Scan for the cell matching the given text and deliver its [x, y] coordinate at center. 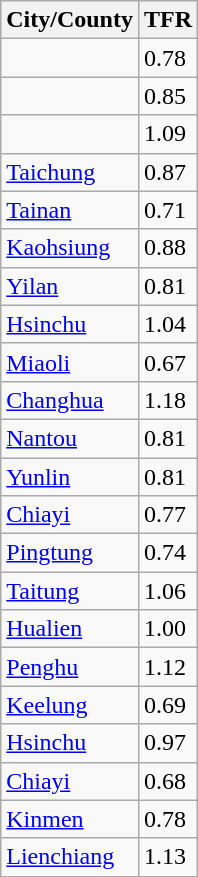
Lienchiang [70, 857]
0.67 [168, 362]
Kinmen [70, 819]
Hualien [70, 629]
Taichung [70, 172]
Kaohsiung [70, 248]
Keelung [70, 705]
0.71 [168, 210]
Taitung [70, 591]
0.85 [168, 96]
0.97 [168, 743]
City/County [70, 20]
Yilan [70, 286]
1.12 [168, 667]
0.88 [168, 248]
0.74 [168, 553]
Penghu [70, 667]
1.09 [168, 134]
TFR [168, 20]
0.69 [168, 705]
Yunlin [70, 477]
0.77 [168, 515]
Nantou [70, 438]
1.04 [168, 324]
1.18 [168, 400]
Miaoli [70, 362]
1.06 [168, 591]
1.13 [168, 857]
0.68 [168, 781]
Tainan [70, 210]
Changhua [70, 400]
1.00 [168, 629]
Pingtung [70, 553]
0.87 [168, 172]
